Detect which cell encompasses the target text, then output its [x, y] center coordinate. 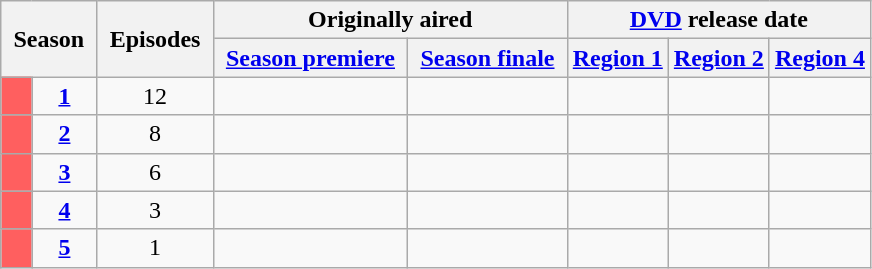
DVD release date [718, 20]
6 [155, 172]
Region 2 [718, 58]
Season premiere [310, 58]
4 [64, 210]
Region 1 [618, 58]
Season finale [488, 58]
Episodes [155, 39]
Season [49, 39]
2 [64, 134]
Region 4 [820, 58]
8 [155, 134]
Originally aired [390, 20]
12 [155, 96]
5 [64, 248]
